Pinpoint the cell where the given text exists, returning its [X, Y] midpoint coordinate. 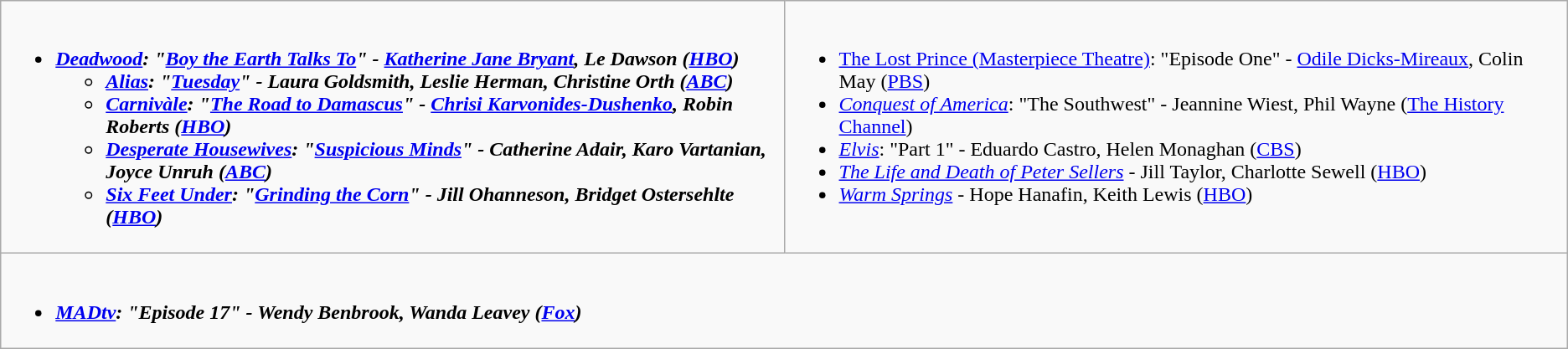
MADtv: "Episode 17" - Wendy Benbrook, Wanda Leavey (Fox) [784, 301]
